Locate the cell with the specified text and output its [x, y] center coordinate. 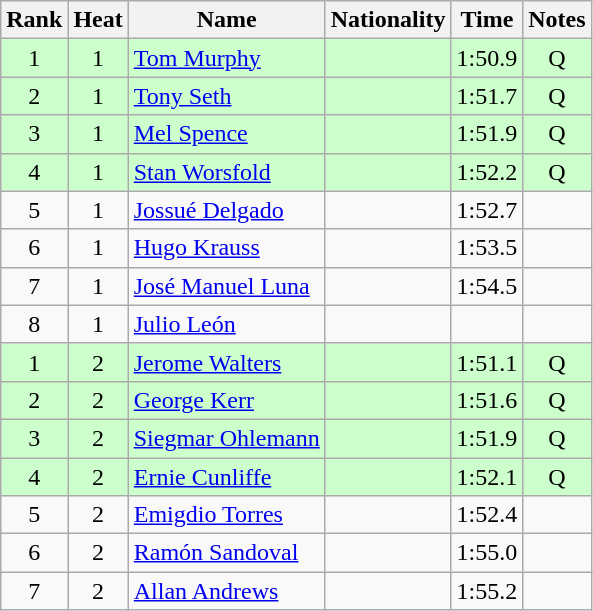
Ramón Sandoval [226, 553]
1:51.1 [487, 362]
1:53.5 [487, 248]
1:52.1 [487, 477]
Rank [34, 20]
José Manuel Luna [226, 286]
1:51.6 [487, 400]
Emigdio Torres [226, 515]
Nationality [388, 20]
1:52.7 [487, 210]
8 [34, 324]
1:55.0 [487, 553]
Name [226, 20]
Jossué Delgado [226, 210]
1:54.5 [487, 286]
Hugo Krauss [226, 248]
George Kerr [226, 400]
1:52.2 [487, 172]
1:51.7 [487, 96]
1:52.4 [487, 515]
Stan Worsfold [226, 172]
Allan Andrews [226, 591]
Tom Murphy [226, 58]
1:55.2 [487, 591]
Heat [98, 20]
Time [487, 20]
Mel Spence [226, 134]
Tony Seth [226, 96]
Ernie Cunliffe [226, 477]
1:50.9 [487, 58]
Siegmar Ohlemann [226, 438]
Jerome Walters [226, 362]
Notes [557, 20]
Julio León [226, 324]
